For the text-containing cell, return its midpoint in (X, Y) coordinate format. 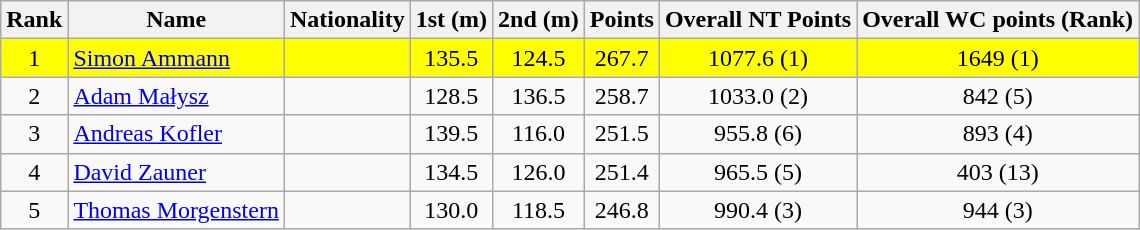
893 (4) (998, 134)
258.7 (622, 96)
Nationality (347, 20)
1 (34, 58)
955.8 (6) (758, 134)
267.7 (622, 58)
139.5 (451, 134)
Name (176, 20)
136.5 (539, 96)
Adam Małysz (176, 96)
Overall WC points (Rank) (998, 20)
4 (34, 172)
251.5 (622, 134)
124.5 (539, 58)
Simon Ammann (176, 58)
944 (3) (998, 210)
Andreas Kofler (176, 134)
1033.0 (2) (758, 96)
2 (34, 96)
Overall NT Points (758, 20)
1649 (1) (998, 58)
130.0 (451, 210)
134.5 (451, 172)
118.5 (539, 210)
965.5 (5) (758, 172)
126.0 (539, 172)
135.5 (451, 58)
990.4 (3) (758, 210)
116.0 (539, 134)
128.5 (451, 96)
251.4 (622, 172)
403 (13) (998, 172)
Thomas Morgenstern (176, 210)
1st (m) (451, 20)
1077.6 (1) (758, 58)
Points (622, 20)
2nd (m) (539, 20)
Rank (34, 20)
246.8 (622, 210)
842 (5) (998, 96)
3 (34, 134)
David Zauner (176, 172)
5 (34, 210)
